Provide the [X, Y] coordinate of the cell's center where the given text is located.  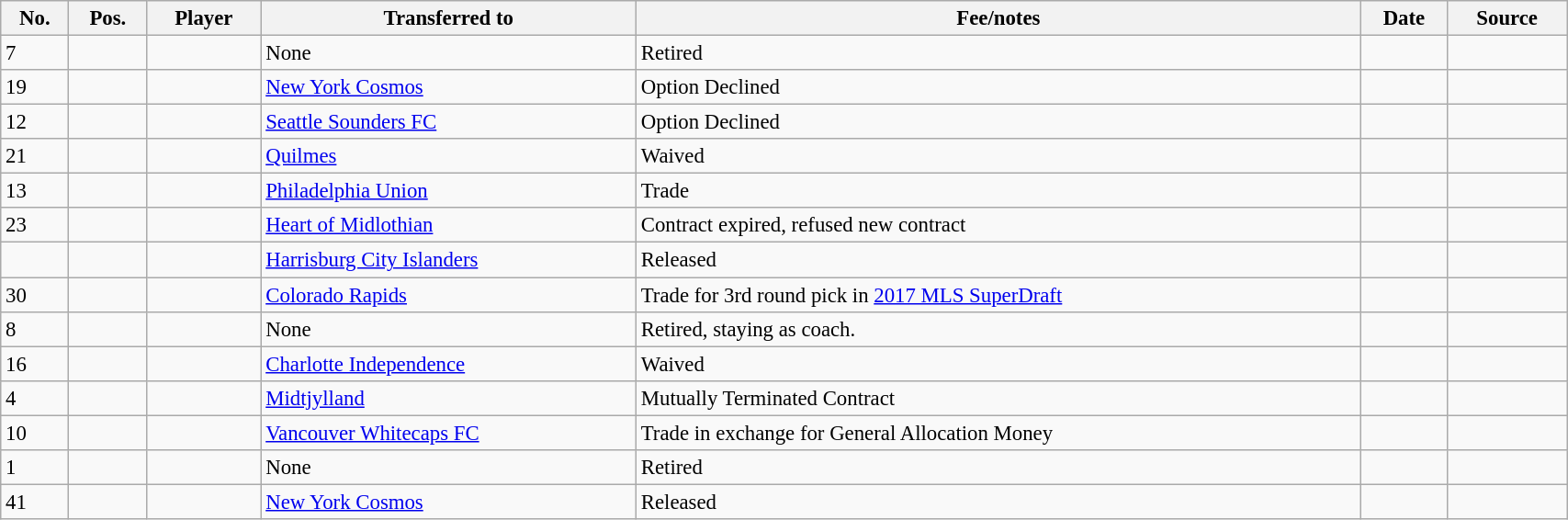
Retired, staying as coach. [998, 329]
Trade [998, 191]
Colorado Rapids [448, 295]
No. [35, 18]
Mutually Terminated Contract [998, 398]
Date [1404, 18]
Midtjylland [448, 398]
Transferred to [448, 18]
4 [35, 398]
30 [35, 295]
Pos. [108, 18]
23 [35, 225]
Player [204, 18]
Trade in exchange for General Allocation Money [998, 433]
21 [35, 156]
12 [35, 122]
13 [35, 191]
Vancouver Whitecaps FC [448, 433]
Heart of Midlothian [448, 225]
7 [35, 53]
19 [35, 87]
Contract expired, refused new contract [998, 225]
Fee/notes [998, 18]
Trade for 3rd round pick in 2017 MLS SuperDraft [998, 295]
41 [35, 502]
10 [35, 433]
Quilmes [448, 156]
1 [35, 468]
Philadelphia Union [448, 191]
8 [35, 329]
Source [1507, 18]
Harrisburg City Islanders [448, 260]
16 [35, 364]
Seattle Sounders FC [448, 122]
Charlotte Independence [448, 364]
